Capture the cell that displays the provided text and extract its [x, y] central coordinate. 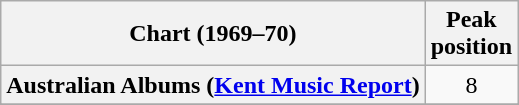
Chart (1969–70) [213, 34]
8 [471, 85]
Peak position [471, 34]
Australian Albums (Kent Music Report) [213, 85]
